Return [x, y] of the center of cell containing provided text 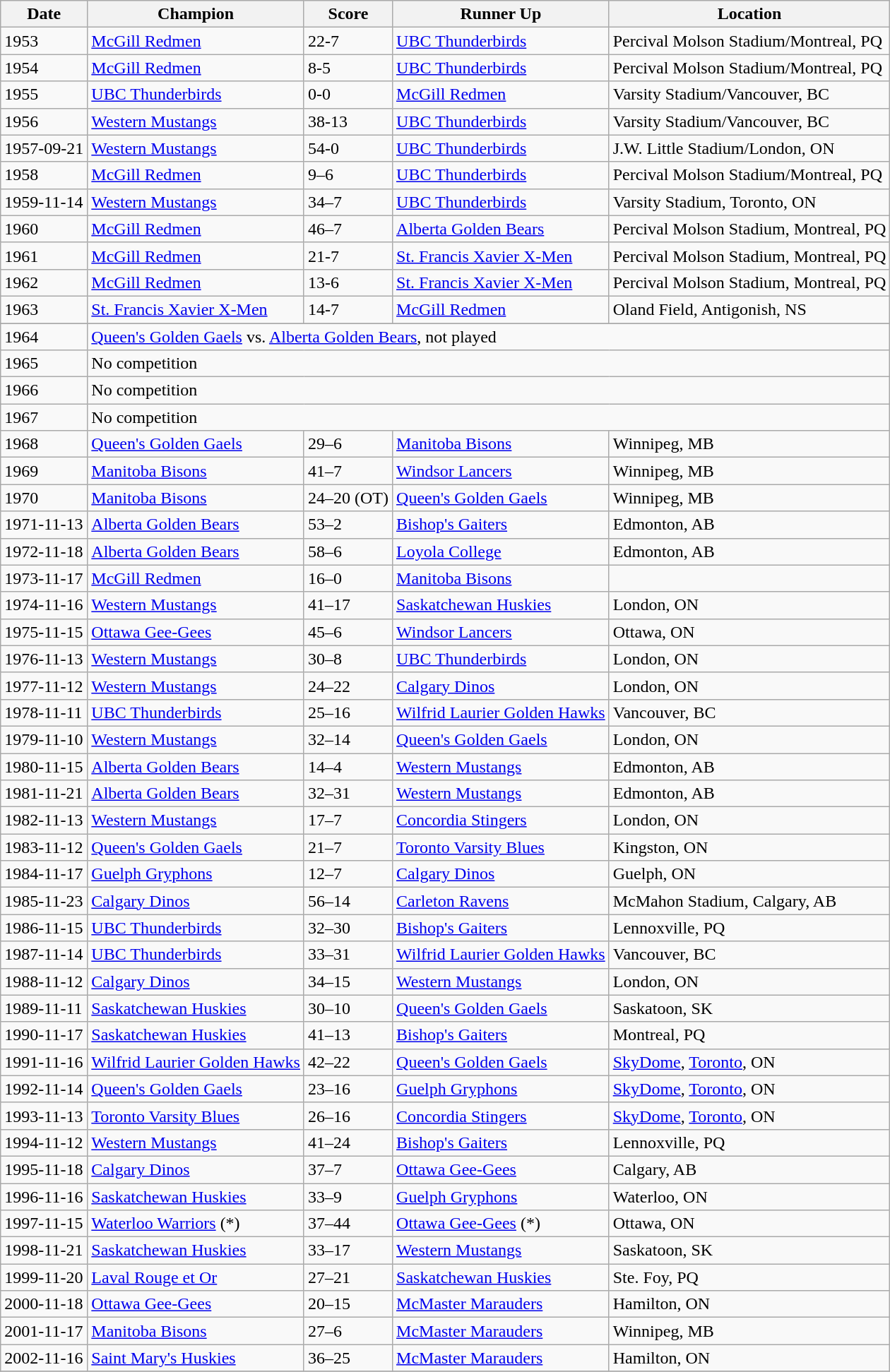
27–6 [348, 1331]
13-6 [348, 282]
1958 [44, 175]
53–2 [348, 525]
Oland Field, Antigonish, NS [749, 309]
1976-11-13 [44, 659]
Date [44, 14]
1998-11-21 [44, 1251]
Champion [196, 14]
1986-11-15 [44, 928]
Waterloo, ON [749, 1197]
1977-11-12 [44, 686]
1988-11-12 [44, 982]
2000-11-18 [44, 1304]
1989-11-11 [44, 1008]
37–7 [348, 1169]
1968 [44, 444]
32–30 [348, 928]
1959-11-14 [44, 202]
1974-11-16 [44, 605]
1995-11-18 [44, 1169]
20–15 [348, 1304]
1961 [44, 256]
1982-11-13 [44, 821]
Calgary, AB [749, 1169]
14-7 [348, 309]
1980-11-15 [44, 766]
1971-11-13 [44, 525]
1983-11-12 [44, 847]
1987-11-14 [44, 955]
1994-11-12 [44, 1143]
Loyola College [502, 551]
14–4 [348, 766]
34–15 [348, 982]
24–20 (OT) [348, 498]
Score [348, 14]
Saint Mary's Huskies [196, 1358]
33–31 [348, 955]
25–16 [348, 712]
30–10 [348, 1008]
21-7 [348, 256]
1996-11-16 [44, 1197]
1978-11-11 [44, 712]
1955 [44, 95]
1962 [44, 282]
1984-11-17 [44, 874]
Montreal, PQ [749, 1035]
1992-11-14 [44, 1089]
1957-09-21 [44, 148]
1970 [44, 498]
Varsity Stadium, Toronto, ON [749, 202]
1979-11-10 [44, 739]
1975-11-15 [44, 632]
1956 [44, 121]
36–25 [348, 1358]
41–24 [348, 1143]
42–22 [348, 1062]
1964 [44, 337]
41–17 [348, 605]
Ste. Foy, PQ [749, 1277]
1954 [44, 68]
56–14 [348, 901]
Laval Rouge et Or [196, 1277]
1990-11-17 [44, 1035]
Location [749, 14]
1985-11-23 [44, 901]
1963 [44, 309]
34–7 [348, 202]
16–0 [348, 578]
J.W. Little Stadium/London, ON [749, 148]
32–31 [348, 794]
1960 [44, 229]
33–17 [348, 1251]
1969 [44, 471]
1993-11-13 [44, 1116]
1972-11-18 [44, 551]
12–7 [348, 874]
32–14 [348, 739]
Kingston, ON [749, 847]
38-13 [348, 121]
1973-11-17 [44, 578]
21–7 [348, 847]
1967 [44, 417]
Guelph, ON [749, 874]
58–6 [348, 551]
17–7 [348, 821]
Queen's Golden Gaels vs. Alberta Golden Bears, not played [489, 337]
Ottawa Gee-Gees (*) [502, 1224]
1981-11-21 [44, 794]
1997-11-15 [44, 1224]
McMahon Stadium, Calgary, AB [749, 901]
37–44 [348, 1224]
9–6 [348, 175]
45–6 [348, 632]
22-7 [348, 41]
2002-11-16 [44, 1358]
33–9 [348, 1197]
24–22 [348, 686]
Carleton Ravens [502, 901]
26–16 [348, 1116]
2001-11-17 [44, 1331]
Runner Up [502, 14]
41–7 [348, 471]
46–7 [348, 229]
0-0 [348, 95]
1965 [44, 364]
1991-11-16 [44, 1062]
27–21 [348, 1277]
1966 [44, 390]
41–13 [348, 1035]
30–8 [348, 659]
1999-11-20 [44, 1277]
29–6 [348, 444]
1953 [44, 41]
8-5 [348, 68]
54-0 [348, 148]
23–16 [348, 1089]
Waterloo Warriors (*) [196, 1224]
